Output the [X, Y] coordinate of the center of the cell containing the given text.  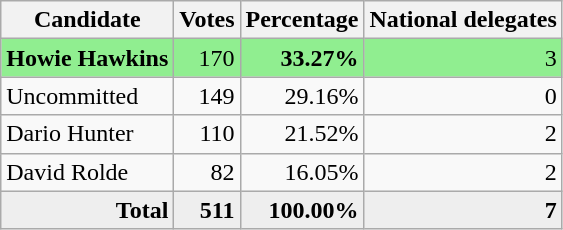
Percentage [302, 20]
3 [463, 58]
David Rolde [88, 172]
Uncommitted [88, 96]
0 [463, 96]
Howie Hawkins [88, 58]
110 [207, 134]
21.52% [302, 134]
170 [207, 58]
33.27% [302, 58]
Candidate [88, 20]
82 [207, 172]
511 [207, 210]
Dario Hunter [88, 134]
100.00% [302, 210]
7 [463, 210]
Votes [207, 20]
149 [207, 96]
16.05% [302, 172]
29.16% [302, 96]
Total [88, 210]
National delegates [463, 20]
